Scan for the cell matching the given text and deliver its (x, y) coordinate at center. 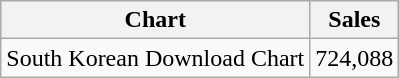
Sales (354, 20)
South Korean Download Chart (156, 58)
Chart (156, 20)
724,088 (354, 58)
